Identify which cell holds the provided text, then report its [x, y] central coordinate. 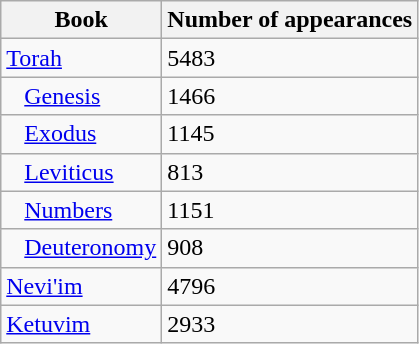
Numbers [82, 210]
Leviticus [82, 172]
1145 [290, 134]
813 [290, 172]
Genesis [82, 96]
Deuteronomy [82, 248]
908 [290, 248]
Torah [82, 58]
Nevi'im [82, 286]
Number of appearances [290, 20]
2933 [290, 324]
4796 [290, 286]
Book [82, 20]
Exodus [82, 134]
1466 [290, 96]
Ketuvim [82, 324]
1151 [290, 210]
5483 [290, 58]
